Extract the [x, y] coordinate from the center of the cell holding the provided text.  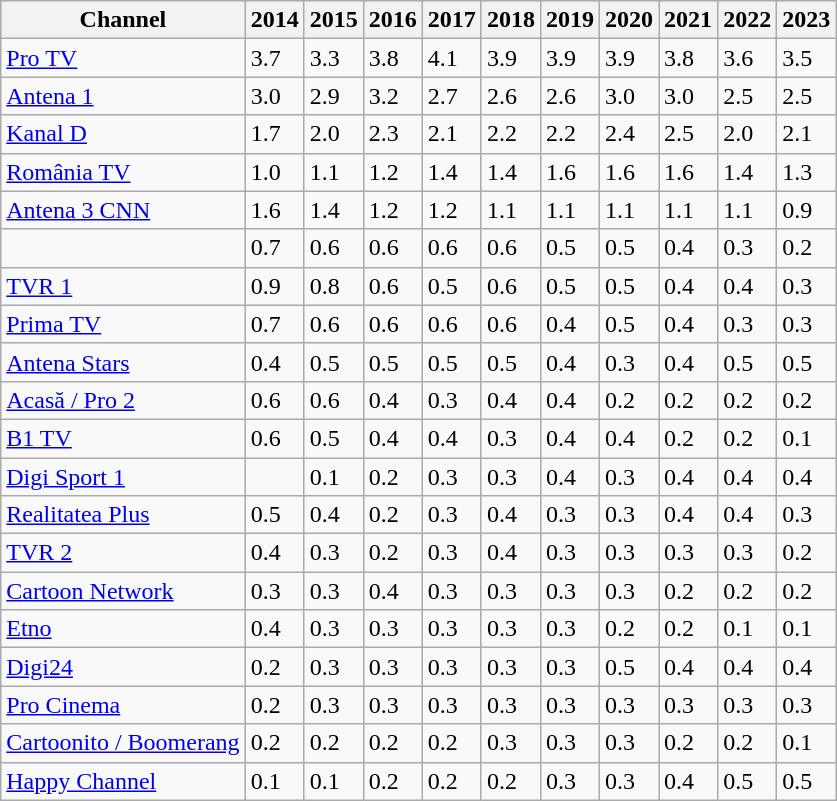
2016 [392, 20]
2020 [628, 20]
Antena Stars [123, 362]
3.6 [748, 58]
Antena 1 [123, 96]
2017 [452, 20]
1.3 [806, 172]
2.3 [392, 134]
3.2 [392, 96]
Cartoonito / Boomerang [123, 743]
B1 TV [123, 438]
Happy Channel [123, 781]
TVR 2 [123, 553]
2022 [748, 20]
1.7 [274, 134]
Digi24 [123, 667]
2021 [688, 20]
2.4 [628, 134]
3.7 [274, 58]
3.5 [806, 58]
Antena 3 CNN [123, 210]
0.8 [334, 286]
2023 [806, 20]
1.0 [274, 172]
4.1 [452, 58]
România TV [123, 172]
2.9 [334, 96]
Cartoon Network [123, 591]
2.7 [452, 96]
Realitatea Plus [123, 515]
Acasă / Pro 2 [123, 400]
Channel [123, 20]
Digi Sport 1 [123, 477]
3.3 [334, 58]
Prima TV [123, 324]
Pro TV [123, 58]
Pro Cinema [123, 705]
2015 [334, 20]
2019 [570, 20]
TVR 1 [123, 286]
Kanal D [123, 134]
Etno [123, 629]
2014 [274, 20]
2018 [510, 20]
